For the text-containing cell, return its midpoint in [x, y] coordinate format. 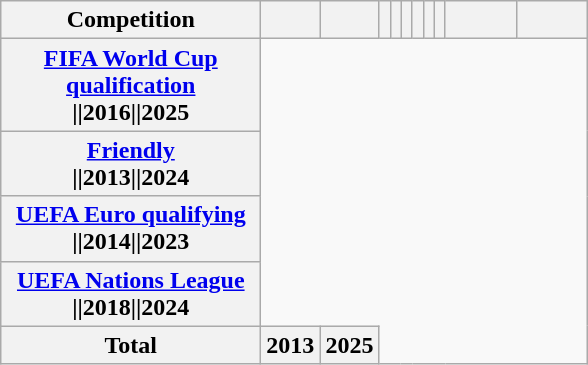
UEFA Nations League||2018||2024 [131, 294]
2013 [290, 345]
Competition [131, 20]
Total [131, 345]
FIFA World Cup qualification||2016||2025 [131, 85]
UEFA Euro qualifying||2014||2023 [131, 228]
2025 [350, 345]
Friendly||2013||2024 [131, 164]
